Return the (x, y) coordinate for the center point of the cell that contains the specified text.  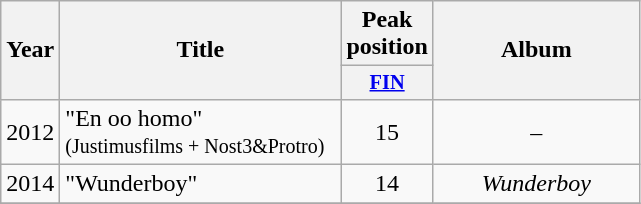
Album (536, 50)
15 (387, 132)
"En oo homo" (Justimusfilms + Nost3&Protro) (200, 132)
Peakposition (387, 34)
Year (30, 50)
2014 (30, 184)
2012 (30, 132)
Wunderboy (536, 184)
– (536, 132)
Title (200, 50)
FIN (387, 83)
14 (387, 184)
"Wunderboy" (200, 184)
